Search for the cell housing the specified text and yield its (x, y) center coordinate. 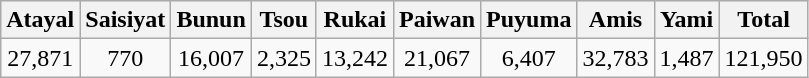
2,325 (284, 58)
Amis (616, 20)
1,487 (686, 58)
Bunun (211, 20)
121,950 (764, 58)
16,007 (211, 58)
Paiwan (436, 20)
Saisiyat (126, 20)
32,783 (616, 58)
Puyuma (529, 20)
Yami (686, 20)
27,871 (40, 58)
Tsou (284, 20)
13,242 (354, 58)
Rukai (354, 20)
6,407 (529, 58)
770 (126, 58)
Total (764, 20)
Atayal (40, 20)
21,067 (436, 58)
